Find where the given text appears and provide that cell's center as (x, y) coordinate. 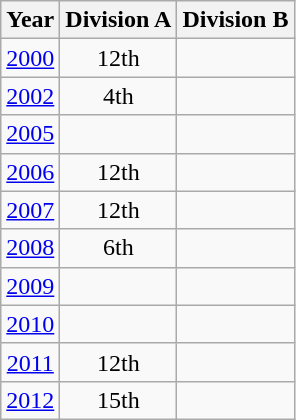
2002 (30, 96)
Division A (118, 20)
2005 (30, 134)
2010 (30, 324)
Division B (236, 20)
2000 (30, 58)
2008 (30, 248)
2011 (30, 362)
15th (118, 400)
2012 (30, 400)
2007 (30, 210)
2006 (30, 172)
2009 (30, 286)
Year (30, 20)
6th (118, 248)
4th (118, 96)
